For the text-containing cell, return its midpoint in [x, y] coordinate format. 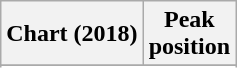
Chart (2018) [72, 34]
Peak position [189, 34]
